Search for the cell housing the specified text and yield its [X, Y] center coordinate. 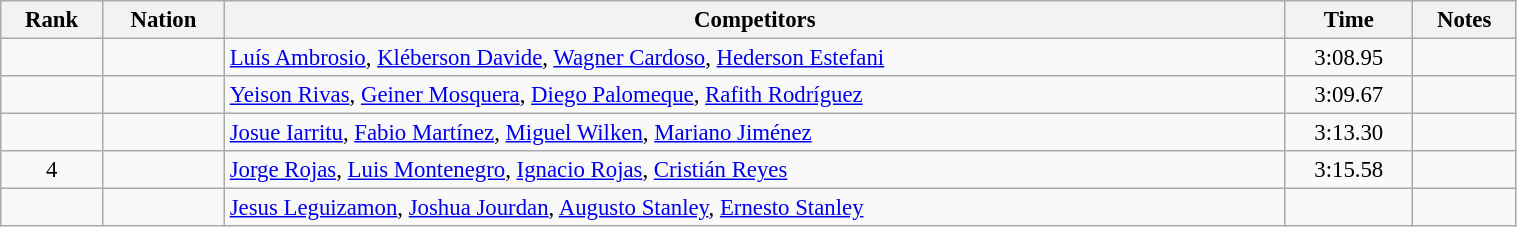
Josue Iarritu, Fabio Martínez, Miguel Wilken, Mariano Jiménez [754, 133]
3:08.95 [1348, 58]
3:13.30 [1348, 133]
Competitors [754, 20]
Yeison Rivas, Geiner Mosquera, Diego Palomeque, Rafith Rodríguez [754, 95]
Nation [163, 20]
Rank [52, 20]
Jesus Leguizamon, Joshua Jourdan, Augusto Stanley, Ernesto Stanley [754, 208]
3:15.58 [1348, 170]
Time [1348, 20]
Notes [1464, 20]
4 [52, 170]
Jorge Rojas, Luis Montenegro, Ignacio Rojas, Cristián Reyes [754, 170]
Luís Ambrosio, Kléberson Davide, Wagner Cardoso, Hederson Estefani [754, 58]
3:09.67 [1348, 95]
